Output the [x, y] coordinate of the center of the cell containing the given text.  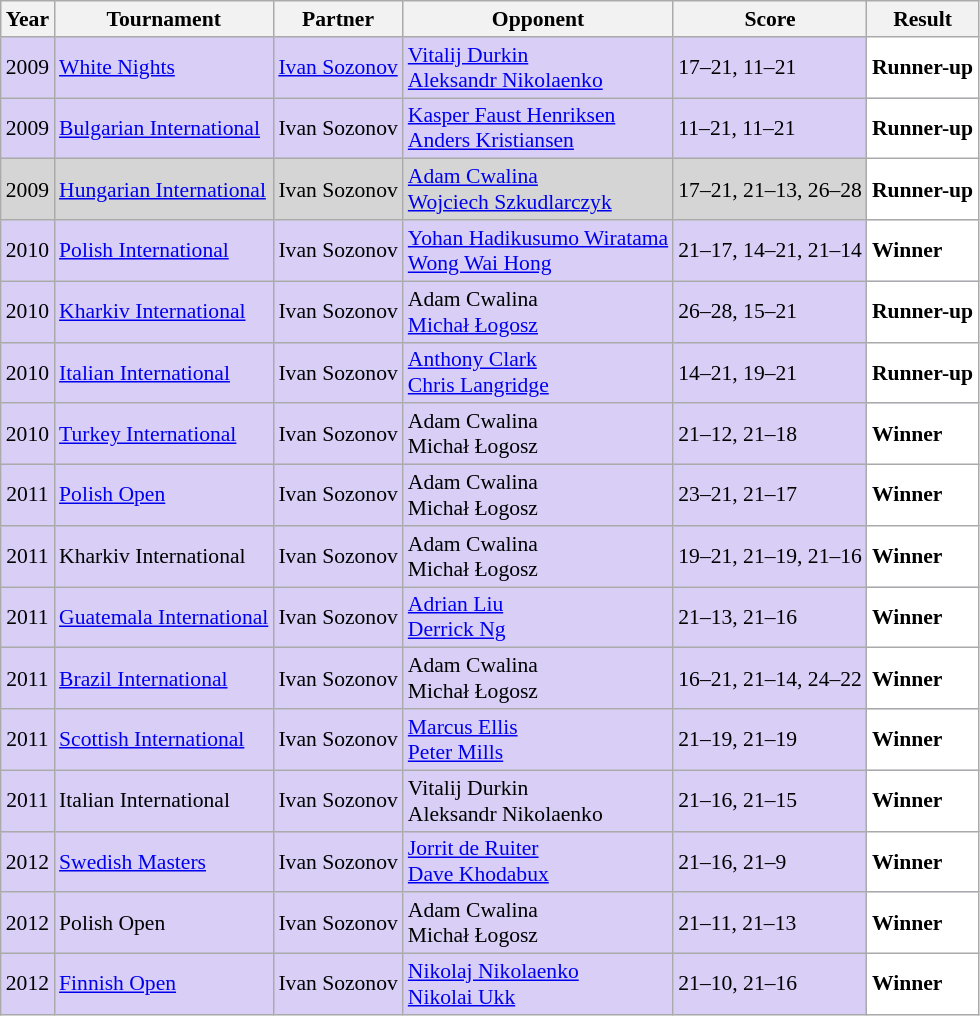
Bulgarian International [164, 128]
Adam Cwalina Wojciech Szkudlarczyk [538, 190]
Kasper Faust Henriksen Anders Kristiansen [538, 128]
Partner [338, 19]
21–16, 21–15 [770, 800]
21–17, 14–21, 21–14 [770, 250]
26–28, 15–21 [770, 312]
Nikolaj Nikolaenko Nikolai Ukk [538, 984]
21–11, 21–13 [770, 924]
17–21, 21–13, 26–28 [770, 190]
21–16, 21–9 [770, 862]
21–19, 21–19 [770, 740]
17–21, 11–21 [770, 68]
21–12, 21–18 [770, 434]
21–13, 21–16 [770, 618]
Opponent [538, 19]
Tournament [164, 19]
Scottish International [164, 740]
Marcus Ellis Peter Mills [538, 740]
Swedish Masters [164, 862]
Result [922, 19]
14–21, 19–21 [770, 372]
Anthony Clark Chris Langridge [538, 372]
21–10, 21–16 [770, 984]
Yohan Hadikusumo Wiratama Wong Wai Hong [538, 250]
16–21, 21–14, 24–22 [770, 678]
Polish International [164, 250]
Finnish Open [164, 984]
Brazil International [164, 678]
19–21, 21–19, 21–16 [770, 556]
11–21, 11–21 [770, 128]
23–21, 21–17 [770, 496]
Adrian Liu Derrick Ng [538, 618]
Jorrit de Ruiter Dave Khodabux [538, 862]
Hungarian International [164, 190]
White Nights [164, 68]
Guatemala International [164, 618]
Year [28, 19]
Turkey International [164, 434]
Score [770, 19]
